Identify which cell holds the provided text, then report its [x, y] central coordinate. 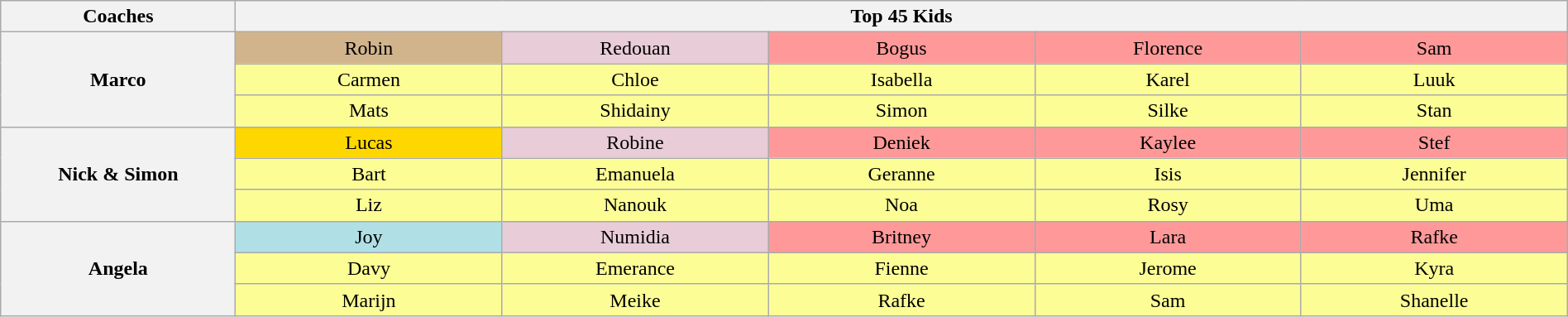
Liz [369, 205]
Fienne [901, 268]
Carmen [369, 79]
Deniek [901, 142]
Isis [1168, 174]
Marco [118, 79]
Luuk [1434, 79]
Stan [1434, 111]
Joy [369, 237]
Redouan [635, 48]
Marijn [369, 300]
Bogus [901, 48]
Silke [1168, 111]
Robine [635, 142]
Mats [369, 111]
Florence [1168, 48]
Meike [635, 300]
Britney [901, 237]
Coaches [118, 17]
Bart [369, 174]
Nanouk [635, 205]
Karel [1168, 79]
Numidia [635, 237]
Isabella [901, 79]
Shidainy [635, 111]
Geranne [901, 174]
Lara [1168, 237]
Kyra [1434, 268]
Kaylee [1168, 142]
Noa [901, 205]
Uma [1434, 205]
Robin [369, 48]
Nick & Simon [118, 174]
Simon [901, 111]
Shanelle [1434, 300]
Jerome [1168, 268]
Angela [118, 268]
Chloe [635, 79]
Emerance [635, 268]
Lucas [369, 142]
Rosy [1168, 205]
Top 45 Kids [901, 17]
Emanuela [635, 174]
Davy [369, 268]
Stef [1434, 142]
Jennifer [1434, 174]
